Search for the cell housing the specified text and yield its [x, y] center coordinate. 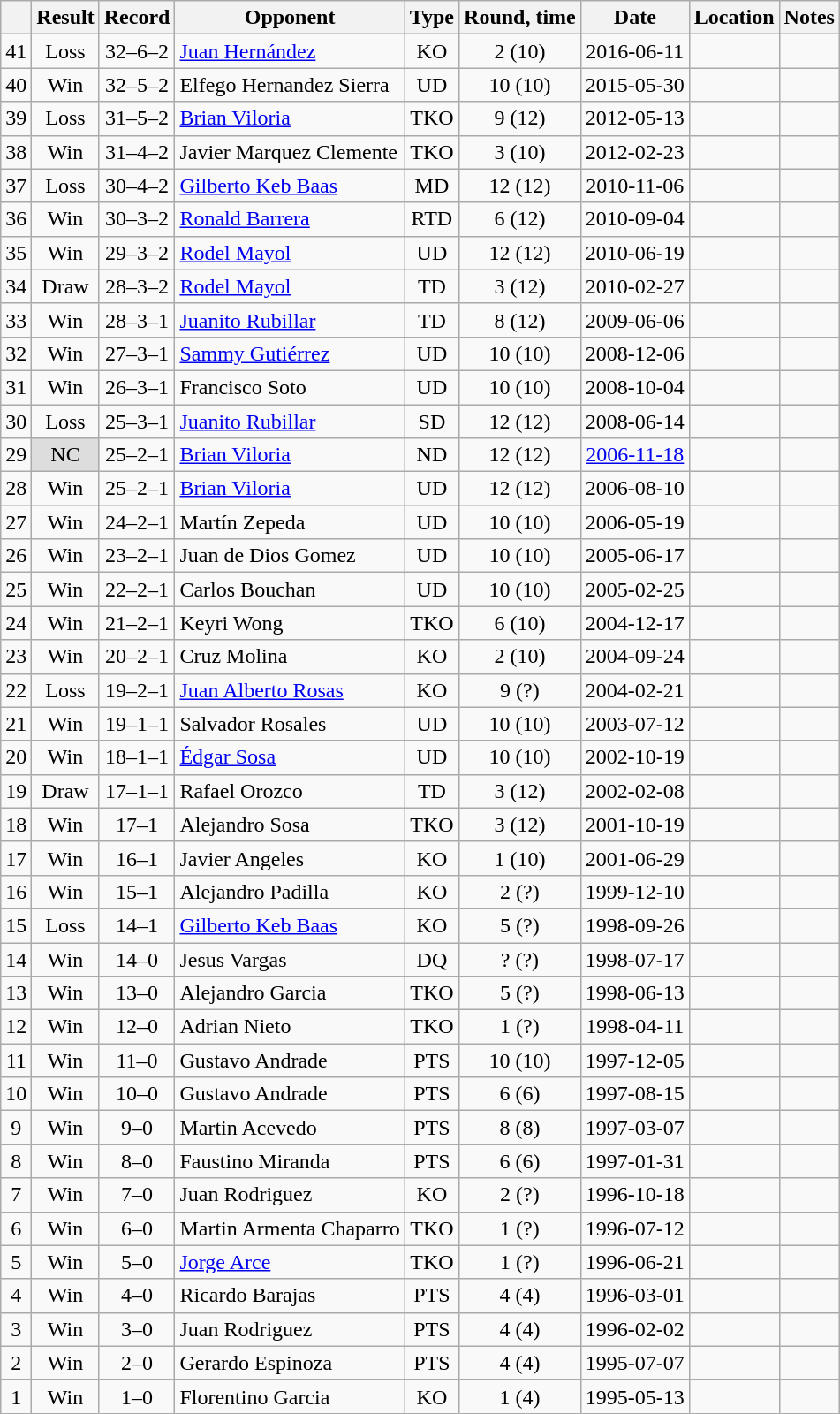
28–3–2 [137, 286]
32–5–2 [137, 85]
30–4–2 [137, 186]
Juan de Dios Gomez [290, 556]
38 [16, 152]
1 (10) [520, 858]
20–2–1 [137, 657]
28 [16, 489]
12–0 [137, 1027]
Date [634, 18]
29–3–2 [137, 253]
Édgar Sosa [290, 757]
NC [65, 455]
Ronald Barrera [290, 219]
7–0 [137, 1195]
Martin Armenta Chaparro [290, 1228]
Type [431, 18]
1996-10-18 [634, 1195]
2010-06-19 [634, 253]
32 [16, 353]
1996-07-12 [634, 1228]
2006-05-19 [634, 522]
6 (12) [520, 219]
Location [734, 18]
2010-02-27 [634, 286]
Florentino Garcia [290, 1396]
2006-08-10 [634, 489]
Javier Angeles [290, 858]
Cruz Molina [290, 657]
27 [16, 522]
2008-12-06 [634, 353]
1998-06-13 [634, 993]
6 [16, 1228]
8 (12) [520, 320]
2012-02-23 [634, 152]
Sammy Gutiérrez [290, 353]
26–3–1 [137, 387]
Javier Marquez Clemente [290, 152]
? (?) [520, 959]
2004-12-17 [634, 623]
21–2–1 [137, 623]
Juan Hernández [290, 51]
37 [16, 186]
11–0 [137, 1060]
30 [16, 422]
Salvador Rosales [290, 724]
14 [16, 959]
10–0 [137, 1094]
DQ [431, 959]
Martin Acevedo [290, 1128]
36 [16, 219]
24–2–1 [137, 522]
3 [16, 1329]
23 [16, 657]
32–6–2 [137, 51]
2008-10-04 [634, 387]
1997-03-07 [634, 1128]
30–3–2 [137, 219]
28–3–1 [137, 320]
1996-02-02 [634, 1329]
Alejandro Padilla [290, 892]
33 [16, 320]
8–0 [137, 1161]
1996-03-01 [634, 1296]
5–0 [137, 1262]
3 (10) [520, 152]
4 [16, 1296]
Jorge Arce [290, 1262]
4–0 [137, 1296]
Martín Zepeda [290, 522]
1 (4) [520, 1396]
3–0 [137, 1329]
2006-11-18 [634, 455]
8 [16, 1161]
1998-04-11 [634, 1027]
2004-09-24 [634, 657]
19–1–1 [137, 724]
1996-06-21 [634, 1262]
ND [431, 455]
17–1 [137, 825]
2008-06-14 [634, 422]
2010-09-04 [634, 219]
34 [16, 286]
Result [65, 18]
2012-05-13 [634, 118]
12 [16, 1027]
1995-05-13 [634, 1396]
2002-10-19 [634, 757]
19–2–1 [137, 690]
8 (8) [520, 1128]
16–1 [137, 858]
1–0 [137, 1396]
19 [16, 791]
14–1 [137, 925]
15 [16, 925]
1997-12-05 [634, 1060]
2004-02-21 [634, 690]
Carlos Bouchan [290, 589]
1 [16, 1396]
2005-02-25 [634, 589]
1999-12-10 [634, 892]
Alejandro Garcia [290, 993]
2–0 [137, 1363]
31 [16, 387]
16 [16, 892]
23–2–1 [137, 556]
2001-10-19 [634, 825]
9 (12) [520, 118]
1997-08-15 [634, 1094]
17–1–1 [137, 791]
2003-07-12 [634, 724]
Jesus Vargas [290, 959]
Francisco Soto [290, 387]
1998-09-26 [634, 925]
9–0 [137, 1128]
20 [16, 757]
1997-01-31 [634, 1161]
27–3–1 [137, 353]
2015-05-30 [634, 85]
15–1 [137, 892]
22–2–1 [137, 589]
Keyri Wong [290, 623]
Notes [809, 18]
10 [16, 1094]
22 [16, 690]
40 [16, 85]
18 [16, 825]
31–4–2 [137, 152]
MD [431, 186]
2002-02-08 [634, 791]
2016-06-11 [634, 51]
6 (10) [520, 623]
25–3–1 [137, 422]
2 [16, 1363]
13–0 [137, 993]
Elfego Hernandez Sierra [290, 85]
26 [16, 556]
Round, time [520, 18]
9 [16, 1128]
24 [16, 623]
21 [16, 724]
17 [16, 858]
Record [137, 18]
2005-06-17 [634, 556]
Faustino Miranda [290, 1161]
Gerardo Espinoza [290, 1363]
14–0 [137, 959]
7 [16, 1195]
35 [16, 253]
Ricardo Barajas [290, 1296]
Alejandro Sosa [290, 825]
2001-06-29 [634, 858]
2009-06-06 [634, 320]
1998-07-17 [634, 959]
SD [431, 422]
2010-11-06 [634, 186]
9 (?) [520, 690]
39 [16, 118]
5 [16, 1262]
41 [16, 51]
31–5–2 [137, 118]
11 [16, 1060]
29 [16, 455]
Adrian Nieto [290, 1027]
Juan Alberto Rosas [290, 690]
18–1–1 [137, 757]
25 [16, 589]
13 [16, 993]
RTD [431, 219]
Opponent [290, 18]
6–0 [137, 1228]
Rafael Orozco [290, 791]
1995-07-07 [634, 1363]
